Return the (x, y) coordinate for the center point of the cell that contains the specified text.  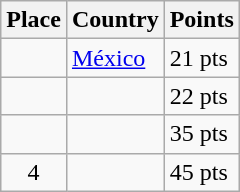
4 (34, 172)
45 pts (202, 172)
México (115, 58)
22 pts (202, 96)
21 pts (202, 58)
35 pts (202, 134)
Country (115, 20)
Place (34, 20)
Points (202, 20)
